Locate the cell with the specified text and output its (x, y) center coordinate. 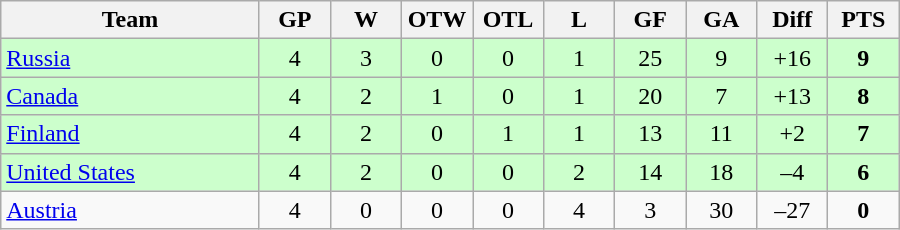
W (366, 20)
25 (650, 58)
11 (722, 134)
L (580, 20)
14 (650, 172)
GP (294, 20)
–4 (792, 172)
20 (650, 96)
PTS (864, 20)
OTL (508, 20)
30 (722, 210)
Austria (130, 210)
Diff (792, 20)
6 (864, 172)
8 (864, 96)
OTW (436, 20)
13 (650, 134)
+2 (792, 134)
Team (130, 20)
–27 (792, 210)
Canada (130, 96)
Russia (130, 58)
+13 (792, 96)
GA (722, 20)
18 (722, 172)
GF (650, 20)
United States (130, 172)
+16 (792, 58)
Finland (130, 134)
